Return (X, Y) of the center of cell containing provided text 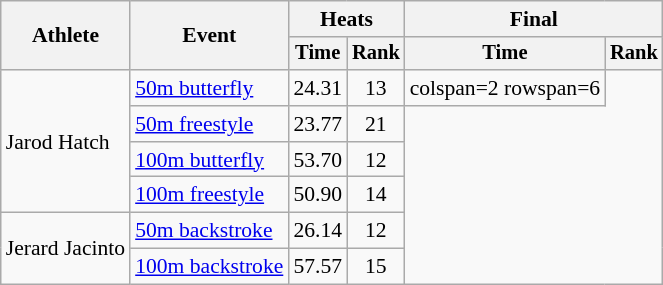
14 (376, 195)
13 (376, 88)
100m butterfly (209, 160)
100m backstroke (209, 267)
50m backstroke (209, 231)
26.14 (318, 231)
Final (534, 19)
50m freestyle (209, 124)
23.77 (318, 124)
100m freestyle (209, 195)
Athlete (66, 36)
colspan=2 rowspan=6 (506, 88)
Event (209, 36)
15 (376, 267)
Heats (346, 19)
21 (376, 124)
Jerard Jacinto (66, 248)
57.57 (318, 267)
50.90 (318, 195)
53.70 (318, 160)
50m butterfly (209, 88)
Jarod Hatch (66, 141)
24.31 (318, 88)
